Extract the (x, y) coordinate from the center of the cell holding the provided text.  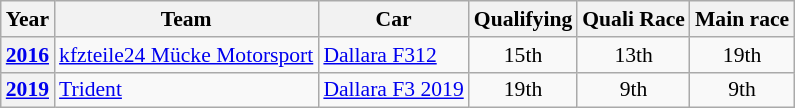
Dallara F312 (393, 55)
13th (634, 55)
2016 (28, 55)
Quali Race (634, 19)
Dallara F3 2019 (393, 90)
Qualifying (523, 19)
15th (523, 55)
Team (186, 19)
Year (28, 19)
Trident (186, 90)
2019 (28, 90)
Main race (742, 19)
kfzteile24 Mücke Motorsport (186, 55)
Car (393, 19)
